Locate the cell with the specified text and output its [X, Y] center coordinate. 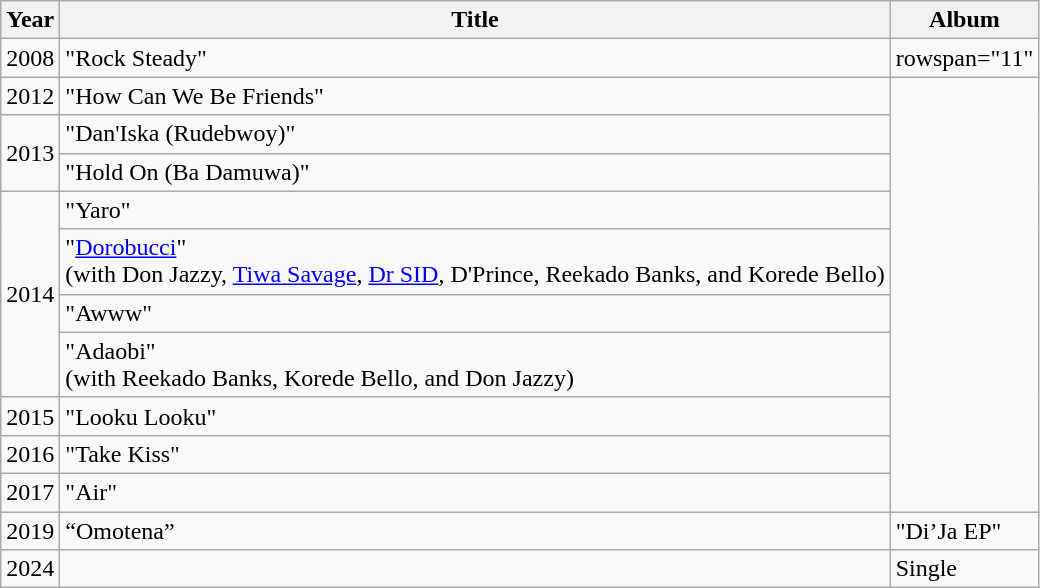
"Dorobucci"(with Don Jazzy, Tiwa Savage, Dr SID, D'Prince, Reekado Banks, and Korede Bello) [475, 262]
2016 [30, 454]
"Air" [475, 492]
2013 [30, 153]
"Dan'Iska (Rudebwoy)" [475, 134]
2024 [30, 569]
"Hold On (Ba Damuwa)" [475, 172]
Year [30, 20]
Album [964, 20]
“Omotena” [475, 531]
2019 [30, 531]
"Adaobi"(with Reekado Banks, Korede Bello, and Don Jazzy) [475, 364]
"Rock Steady" [475, 58]
2012 [30, 96]
"Yaro" [475, 210]
2015 [30, 416]
Single [964, 569]
2014 [30, 294]
2017 [30, 492]
rowspan="11" [964, 58]
2008 [30, 58]
"Looku Looku" [475, 416]
"How Can We Be Friends" [475, 96]
"Awww" [475, 313]
Title [475, 20]
"Take Kiss" [475, 454]
"Di’Ja EP" [964, 531]
